Extract the (x, y) coordinate from the center of the cell holding the provided text.  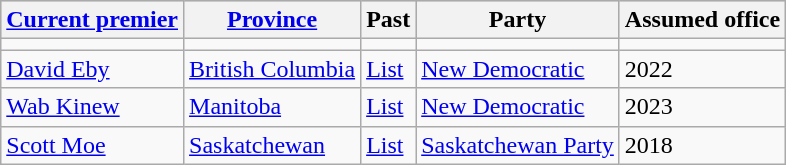
2022 (702, 69)
Assumed office (702, 20)
Past (388, 20)
Wab Kinew (92, 107)
Current premier (92, 20)
Manitoba (272, 107)
Saskatchewan (272, 145)
David Eby (92, 69)
Saskatchewan Party (518, 145)
Province (272, 20)
British Columbia (272, 69)
2023 (702, 107)
Scott Moe (92, 145)
2018 (702, 145)
Party (518, 20)
